Capture the cell that displays the provided text and extract its (X, Y) central coordinate. 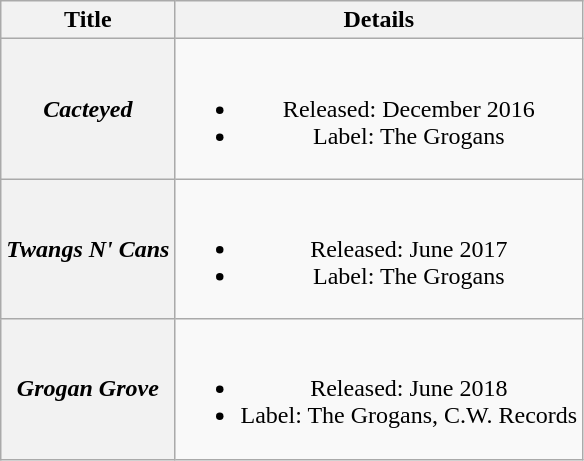
Grogan Grove (88, 389)
Twangs N' Cans (88, 249)
Cacteyed (88, 109)
Released: June 2017Label: The Grogans (379, 249)
Details (379, 20)
Released: December 2016Label: The Grogans (379, 109)
Released: June 2018Label: The Grogans, C.W. Records (379, 389)
Title (88, 20)
